Detect which cell encompasses the target text, then output its (x, y) center coordinate. 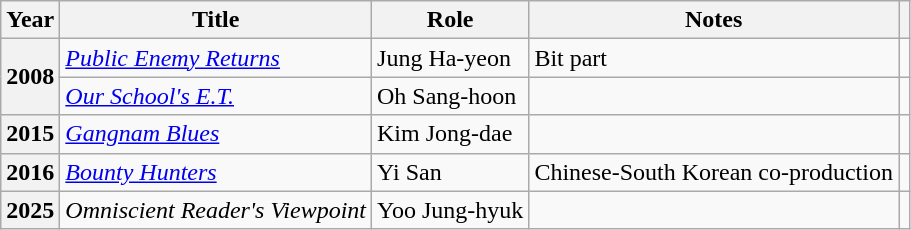
Year (30, 20)
2025 (30, 210)
Yi San (450, 172)
Chinese-South Korean co-production (714, 172)
2015 (30, 134)
Kim Jong-dae (450, 134)
Title (216, 20)
Jung Ha-yeon (450, 58)
Gangnam Blues (216, 134)
Our School's E.T. (216, 96)
Omniscient Reader's Viewpoint (216, 210)
Bounty Hunters (216, 172)
Role (450, 20)
2008 (30, 77)
Yoo Jung-hyuk (450, 210)
Public Enemy Returns (216, 58)
Oh Sang-hoon (450, 96)
Notes (714, 20)
Bit part (714, 58)
2016 (30, 172)
